Pinpoint the cell where the given text exists, returning its [X, Y] midpoint coordinate. 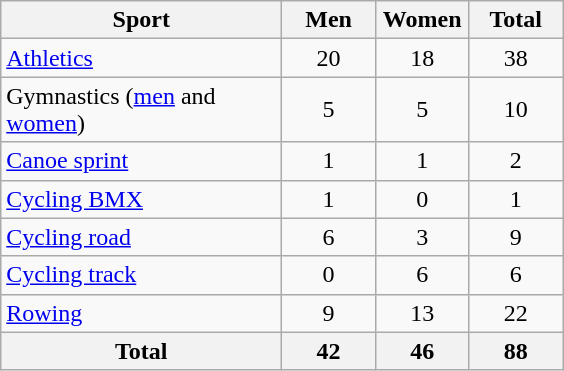
Athletics [142, 58]
Women [422, 20]
Sport [142, 20]
Gymnastics (men and women) [142, 110]
Cycling BMX [142, 199]
Cycling track [142, 275]
18 [422, 58]
46 [422, 351]
38 [516, 58]
20 [329, 58]
Canoe sprint [142, 161]
Men [329, 20]
Rowing [142, 313]
13 [422, 313]
88 [516, 351]
3 [422, 237]
2 [516, 161]
10 [516, 110]
Cycling road [142, 237]
22 [516, 313]
42 [329, 351]
